Pinpoint the cell where the given text exists, returning its [X, Y] midpoint coordinate. 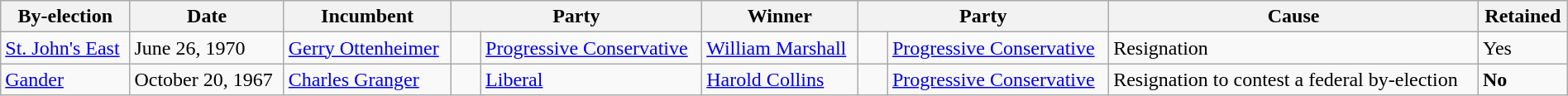
Liberal [592, 79]
Resignation [1293, 48]
Gerry Ottenheimer [367, 48]
Cause [1293, 17]
Yes [1523, 48]
Charles Granger [367, 79]
St. John's East [65, 48]
June 26, 1970 [207, 48]
By-election [65, 17]
October 20, 1967 [207, 79]
Date [207, 17]
Incumbent [367, 17]
Retained [1523, 17]
Gander [65, 79]
No [1523, 79]
William Marshall [780, 48]
Harold Collins [780, 79]
Winner [780, 17]
Resignation to contest a federal by-election [1293, 79]
